Pinpoint the cell where the given text exists, returning its [x, y] midpoint coordinate. 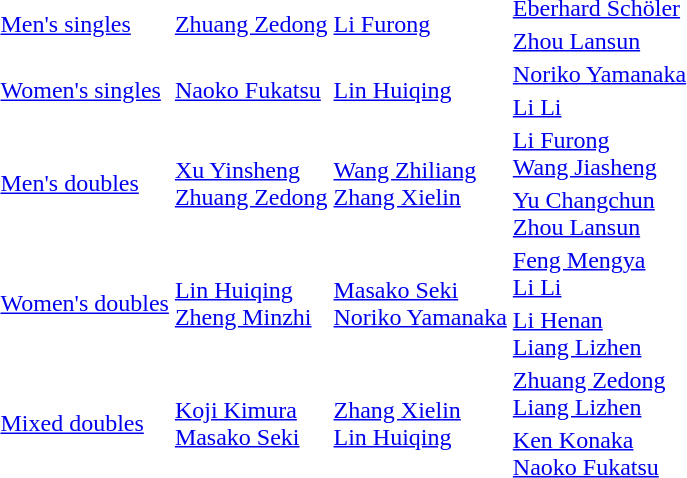
Li Furong Wang Jiasheng [599, 154]
Li Li [599, 107]
Zhou Lansun [599, 41]
Naoko Fukatsu [251, 90]
Li Henan Liang Lizhen [599, 334]
Wang Zhiliang Zhang Xielin [420, 184]
Yu Changchun Zhou Lansun [599, 214]
Noriko Yamanaka [599, 74]
Xu Yinsheng Zhuang Zedong [251, 184]
Zhuang Zedong Liang Lizhen [599, 394]
Masako Seki Noriko Yamanaka [420, 304]
Lin Huiqing Zheng Minzhi [251, 304]
Lin Huiqing [420, 90]
Feng Mengya Li Li [599, 274]
